Scan for the cell matching the given text and deliver its [x, y] coordinate at center. 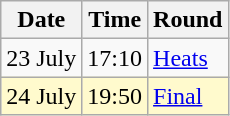
23 July [42, 58]
Heats [188, 58]
Date [42, 20]
Round [188, 20]
24 July [42, 96]
17:10 [115, 58]
Final [188, 96]
Time [115, 20]
19:50 [115, 96]
